Detect which cell encompasses the target text, then output its [x, y] center coordinate. 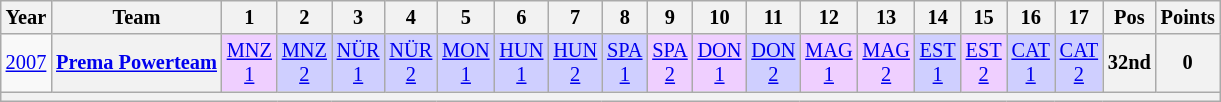
2 [304, 17]
MAG2 [886, 63]
DON1 [720, 63]
Pos [1130, 17]
CAT1 [1031, 63]
MON1 [466, 63]
Year [26, 17]
9 [670, 17]
3 [358, 17]
SPA2 [670, 63]
HUN1 [521, 63]
0 [1188, 63]
EST1 [938, 63]
MNZ2 [304, 63]
11 [773, 17]
NÜR1 [358, 63]
32nd [1130, 63]
1 [250, 17]
14 [938, 17]
Team [136, 17]
13 [886, 17]
HUN2 [575, 63]
DON2 [773, 63]
EST2 [984, 63]
Points [1188, 17]
6 [521, 17]
CAT2 [1079, 63]
15 [984, 17]
10 [720, 17]
MNZ1 [250, 63]
MAG1 [828, 63]
17 [1079, 17]
7 [575, 17]
8 [624, 17]
12 [828, 17]
SPA1 [624, 63]
2007 [26, 63]
16 [1031, 17]
4 [410, 17]
Prema Powerteam [136, 63]
NÜR2 [410, 63]
5 [466, 17]
